Provide the [x, y] coordinate of the cell's center where the given text is located.  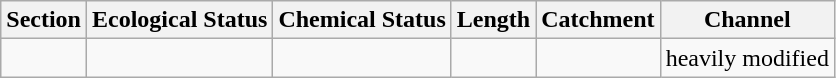
Catchment [598, 20]
Length [493, 20]
heavily modified [747, 58]
Section [44, 20]
Channel [747, 20]
Chemical Status [362, 20]
Ecological Status [179, 20]
